Output the (X, Y) coordinate of the center of the cell containing the given text.  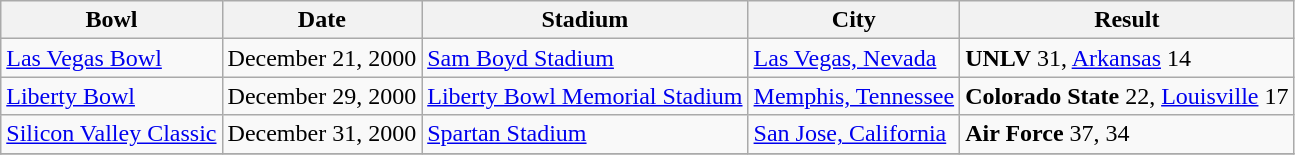
Spartan Stadium (585, 134)
December 31, 2000 (322, 134)
San Jose, California (854, 134)
Date (322, 20)
Liberty Bowl Memorial Stadium (585, 96)
Stadium (585, 20)
December 21, 2000 (322, 58)
UNLV 31, Arkansas 14 (1127, 58)
Memphis, Tennessee (854, 96)
Result (1127, 20)
Air Force 37, 34 (1127, 134)
Sam Boyd Stadium (585, 58)
Las Vegas Bowl (112, 58)
Las Vegas, Nevada (854, 58)
City (854, 20)
Bowl (112, 20)
Colorado State 22, Louisville 17 (1127, 96)
Liberty Bowl (112, 96)
Silicon Valley Classic (112, 134)
December 29, 2000 (322, 96)
